Find where the given text appears and provide that cell's center as [X, Y] coordinate. 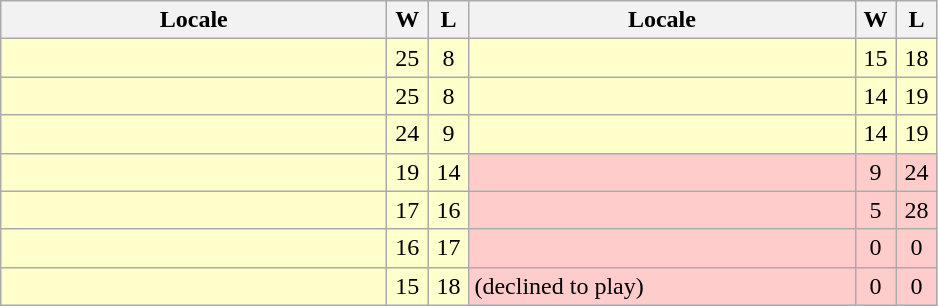
28 [916, 210]
(declined to play) [662, 286]
5 [876, 210]
